Locate the cell with the specified text and output its (X, Y) center coordinate. 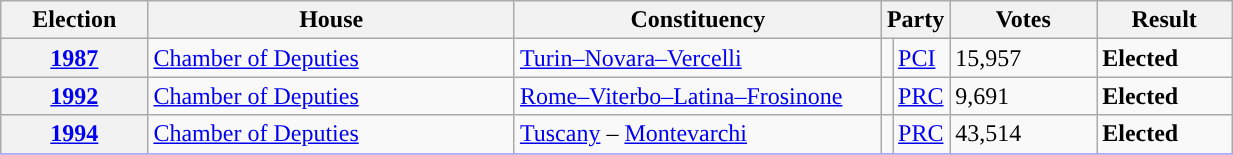
PCI (922, 58)
1992 (74, 96)
Result (1164, 20)
15,957 (1024, 58)
Tuscany – Montevarchi (698, 134)
Turin–Novara–Vercelli (698, 58)
9,691 (1024, 96)
1994 (74, 134)
1987 (74, 58)
Rome–Viterbo–Latina–Frosinone (698, 96)
House (331, 20)
Votes (1024, 20)
Constituency (698, 20)
Party (915, 20)
43,514 (1024, 134)
Election (74, 20)
